Determine the [X, Y] coordinate at the center of the cell enclosing the given text.  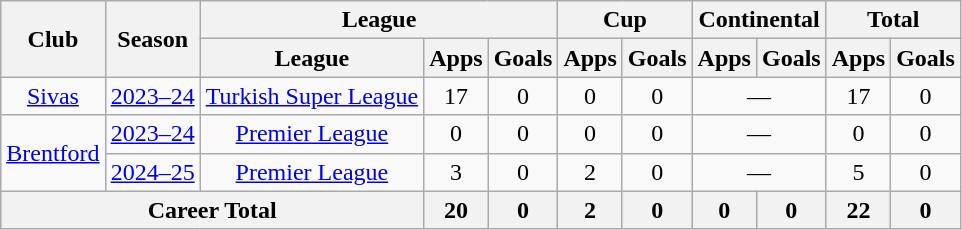
22 [858, 210]
2024–25 [152, 172]
Sivas [53, 96]
Continental [759, 20]
Club [53, 39]
Career Total [212, 210]
Brentford [53, 153]
Turkish Super League [312, 96]
3 [456, 172]
20 [456, 210]
Total [893, 20]
Cup [625, 20]
Season [152, 39]
5 [858, 172]
